Output the (X, Y) coordinate of the center of the cell containing the given text.  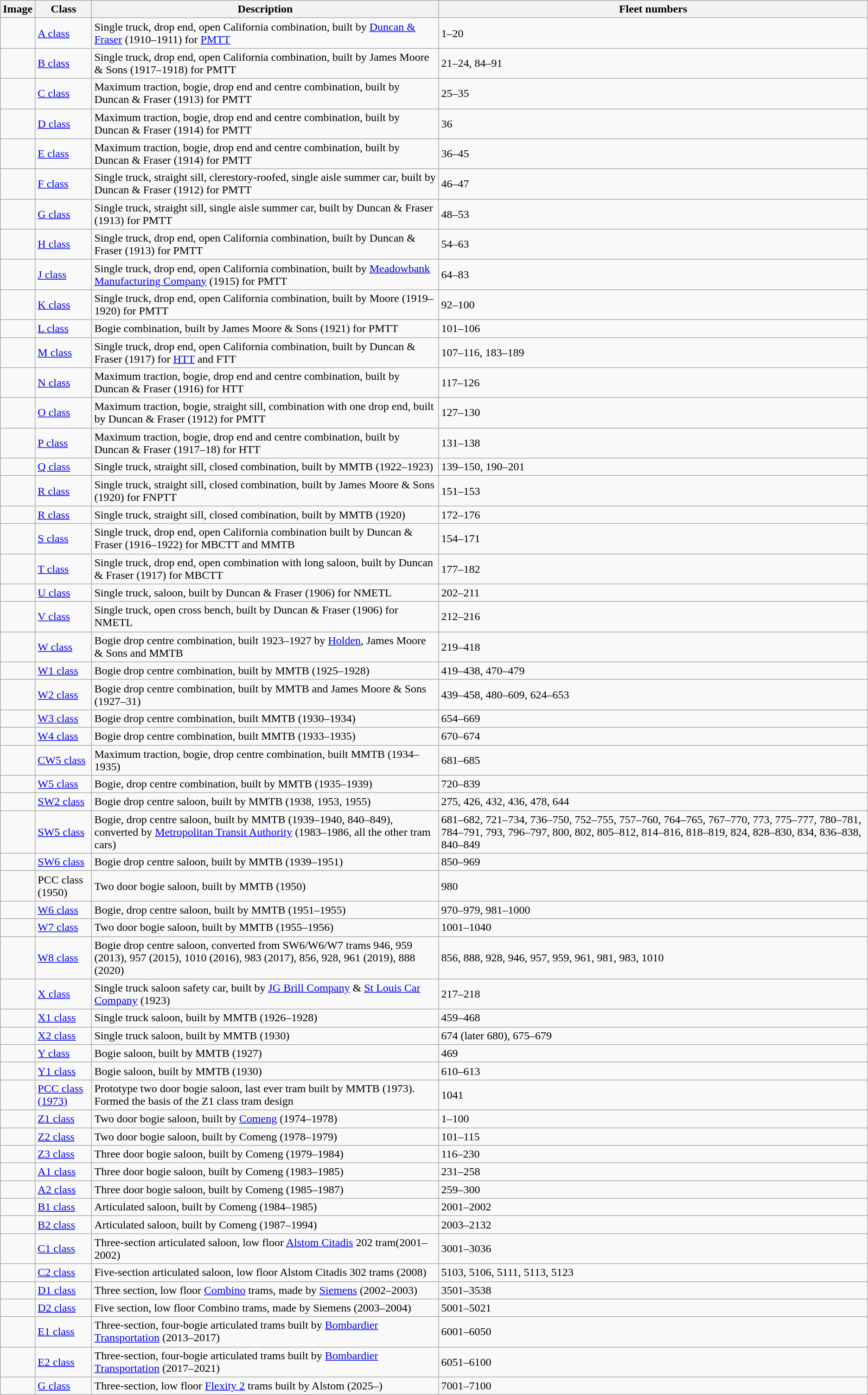
217–218 (653, 994)
1041 (653, 1094)
Single truck, saloon, built by Duncan & Fraser (1906) for NMETL (265, 593)
259–300 (653, 1190)
127–130 (653, 413)
Q class (64, 467)
Bogie drop centre saloon, built by MMTB (1938, 1953, 1955) (265, 802)
275, 426, 432, 436, 478, 644 (653, 802)
5001–5021 (653, 1308)
B class (64, 63)
Bogie drop centre combination, built by MMTB (1925–1928) (265, 671)
154–171 (653, 539)
A1 class (64, 1172)
219–418 (653, 646)
F class (64, 184)
419–438, 470–479 (653, 671)
Articulated saloon, built by Comeng (1987–1994) (265, 1225)
Bogie combination, built by James Moore & Sons (1921) for PMTT (265, 328)
Description (265, 9)
Single truck, straight sill, single aisle summer car, built by Duncan & Fraser (1913) for PMTT (265, 214)
Three-section, four-bogie articulated trams built by Bombardier Transportation (2013–2017) (265, 1332)
Three door bogie saloon, built by Comeng (1983–1985) (265, 1172)
131–138 (653, 443)
W7 class (64, 928)
N class (64, 383)
M class (64, 352)
139–150, 190–201 (653, 467)
W6 class (64, 910)
Single truck, straight sill, closed combination, built by James Moore & Sons (1920) for FNPTT (265, 491)
Maximum traction, bogie, straight sill, combination with one drop end, built by Duncan & Fraser (1912) for PMTT (265, 413)
C1 class (64, 1248)
W5 class (64, 784)
Bogie, drop centre combination, built by MMTB (1935–1939) (265, 784)
C2 class (64, 1273)
92–100 (653, 304)
E class (64, 154)
Single truck, drop end, open California combination, built by Duncan & Fraser (1917) for HTT and FTT (265, 352)
V class (64, 617)
P class (64, 443)
681–685 (653, 760)
U class (64, 593)
SW5 class (64, 832)
980 (653, 886)
654–669 (653, 718)
D2 class (64, 1308)
K class (64, 304)
64–83 (653, 275)
Bogie saloon, built by MMTB (1927) (265, 1053)
Z1 class (64, 1119)
850–969 (653, 862)
54–63 (653, 244)
W8 class (64, 958)
Three door bogie saloon, built by Comeng (1985–1987) (265, 1190)
Bogie, drop centre saloon, built by MMTB (1939–1940, 840–849), converted by Metropolitan Transit Authority (1983–1986, all the other tram cars) (265, 832)
A class (64, 33)
1–20 (653, 33)
Maximum traction, bogie, drop centre combination, built MMTB (1934–1935) (265, 760)
Class (64, 9)
107–116, 183–189 (653, 352)
Fleet numbers (653, 9)
Two door bogie saloon, built by MMTB (1955–1956) (265, 928)
116–230 (653, 1154)
Bogie, drop centre saloon, built by MMTB (1951–1955) (265, 910)
469 (653, 1053)
E2 class (64, 1362)
Single truck saloon safety car, built by JG Brill Company & St Louis Car Company (1923) (265, 994)
Y1 class (64, 1071)
D1 class (64, 1290)
177–182 (653, 569)
101–115 (653, 1137)
970–979, 981–1000 (653, 910)
6051–6100 (653, 1362)
D class (64, 123)
Five-section articulated saloon, low floor Alstom Citadis 302 trams (2008) (265, 1273)
Single truck, drop end, open California combination, built by Duncan & Fraser (1913) for PMTT (265, 244)
A2 class (64, 1190)
Single truck, straight sill, closed combination, built by MMTB (1922–1923) (265, 467)
2003–2132 (653, 1225)
Z3 class (64, 1154)
Single truck, drop end, open California combination, built by Duncan & Fraser (1910–1911) for PMTT (265, 33)
T class (64, 569)
Single truck, drop end, open California combination, built by Meadowbank Manufacturing Company (1915) for PMTT (265, 275)
Two door bogie saloon, built by Comeng (1978–1979) (265, 1137)
Single truck saloon, built by MMTB (1930) (265, 1036)
25–35 (653, 94)
Single truck, drop end, open California combination, built by James Moore & Sons (1917–1918) for PMTT (265, 63)
172–176 (653, 515)
Three-section, four-bogie articulated trams built by Bombardier Transportation (2017–2021) (265, 1362)
Single truck, drop end, open California combination built by Duncan & Fraser (1916–1922) for MBCTT and MMTB (265, 539)
Y class (64, 1053)
H class (64, 244)
SW2 class (64, 802)
L class (64, 328)
Single truck, drop end, open California combination, built by Moore (1919–1920) for PMTT (265, 304)
C class (64, 94)
117–126 (653, 383)
48–53 (653, 214)
W4 class (64, 736)
Bogie drop centre combination, built by MMTB and James Moore & Sons (1927–31) (265, 695)
Z2 class (64, 1137)
Maximum traction, bogie, drop end and centre combination, built by Duncan & Fraser (1913) for PMTT (265, 94)
1–100 (653, 1119)
7001–7100 (653, 1386)
Bogie drop centre saloon, built by MMTB (1939–1951) (265, 862)
Single truck, straight sill, closed combination, built by MMTB (1920) (265, 515)
36–45 (653, 154)
Bogie drop centre combination, built MMTB (1933–1935) (265, 736)
S class (64, 539)
Bogie saloon, built by MMTB (1930) (265, 1071)
670–674 (653, 736)
Three section, low floor Combino trams, made by Siemens (2002–2003) (265, 1290)
459–468 (653, 1018)
610–613 (653, 1071)
CW5 class (64, 760)
O class (64, 413)
Three-section, low floor Flexity 2 trams built by Alstom (2025–) (265, 1386)
720–839 (653, 784)
36 (653, 123)
Image (18, 9)
21–24, 84–91 (653, 63)
Bogie drop centre combination, built MMTB (1930–1934) (265, 718)
B2 class (64, 1225)
6001–6050 (653, 1332)
3501–3538 (653, 1290)
Five section, low floor Combino trams, made by Siemens (2003–2004) (265, 1308)
X1 class (64, 1018)
Bogie drop centre combination, built 1923–1927 by Holden, James Moore & Sons and MMTB (265, 646)
Two door bogie saloon, built by MMTB (1950) (265, 886)
Single truck, straight sill, clerestory-roofed, single aisle summer car, built by Duncan & Fraser (1912) for PMTT (265, 184)
PCC class (1973) (64, 1094)
674 (later 680), 675–679 (653, 1036)
W class (64, 646)
Single truck saloon, built by MMTB (1926–1928) (265, 1018)
Three-section articulated saloon, low floor Alstom Citadis 202 tram(2001–2002) (265, 1248)
SW6 class (64, 862)
PCC class (1950) (64, 886)
439–458, 480–609, 624–653 (653, 695)
151–153 (653, 491)
J class (64, 275)
Single truck, open cross bench, built by Duncan & Fraser (1906) for NMETL (265, 617)
Single truck, drop end, open combination with long saloon, built by Duncan & Fraser (1917) for MBCTT (265, 569)
3001–3036 (653, 1248)
1001–1040 (653, 928)
Three door bogie saloon, built by Comeng (1979–1984) (265, 1154)
Maximum traction, bogie, drop end and centre combination, built by Duncan & Fraser (1917–18) for HTT (265, 443)
Maximum traction, bogie, drop end and centre combination, built by Duncan & Fraser (1916) for HTT (265, 383)
X2 class (64, 1036)
E1 class (64, 1332)
X class (64, 994)
231–258 (653, 1172)
5103, 5106, 5111, 5113, 5123 (653, 1273)
W2 class (64, 695)
Two door bogie saloon, built by Comeng (1974–1978) (265, 1119)
2001–2002 (653, 1207)
46–47 (653, 184)
Bogie drop centre saloon, converted from SW6/W6/W7 trams 946, 959 (2013), 957 (2015), 1010 (2016), 983 (2017), 856, 928, 961 (2019), 888 (2020) (265, 958)
212–216 (653, 617)
W1 class (64, 671)
Articulated saloon, built by Comeng (1984–1985) (265, 1207)
202–211 (653, 593)
856, 888, 928, 946, 957, 959, 961, 981, 983, 1010 (653, 958)
101–106 (653, 328)
B1 class (64, 1207)
Prototype two door bogie saloon, last ever tram built by MMTB (1973). Formed the basis of the Z1 class tram design (265, 1094)
W3 class (64, 718)
